Extract the [X, Y] coordinate from the center of the cell holding the provided text.  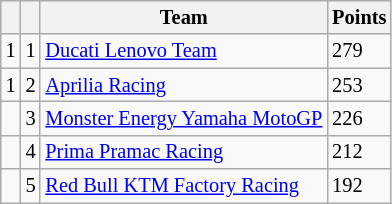
Monster Energy Yamaha MotoGP [184, 118]
Points [359, 17]
Team [184, 17]
5 [31, 186]
2 [31, 85]
279 [359, 51]
4 [31, 152]
Aprilia Racing [184, 85]
Red Bull KTM Factory Racing [184, 186]
3 [31, 118]
192 [359, 186]
226 [359, 118]
253 [359, 85]
Ducati Lenovo Team [184, 51]
Prima Pramac Racing [184, 152]
212 [359, 152]
